Extract the [x, y] coordinate from the center of the cell holding the provided text.  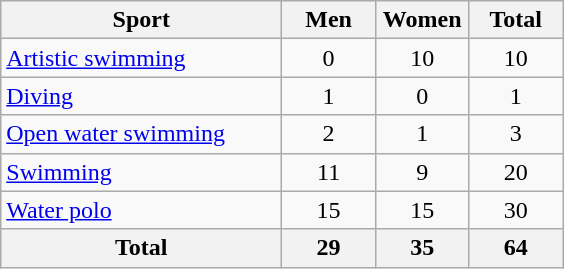
Diving [142, 96]
Swimming [142, 172]
11 [329, 172]
2 [329, 134]
20 [516, 172]
Women [422, 20]
64 [516, 248]
35 [422, 248]
3 [516, 134]
Open water swimming [142, 134]
Artistic swimming [142, 58]
30 [516, 210]
Men [329, 20]
Water polo [142, 210]
29 [329, 248]
9 [422, 172]
Sport [142, 20]
